Return (x, y) of the center of cell containing provided text 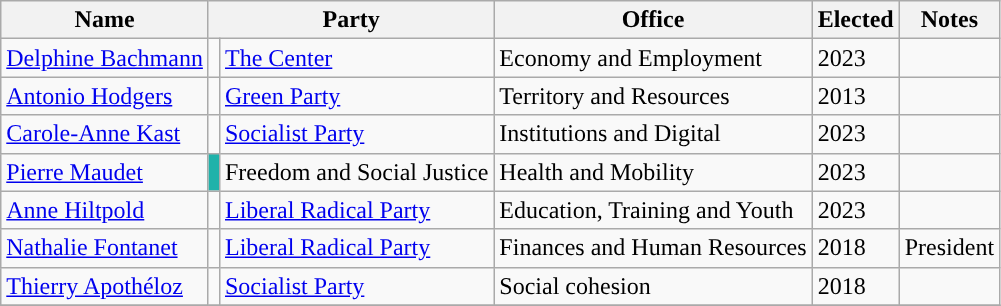
Antonio Hodgers (105, 96)
Elected (856, 20)
Pierre Maudet (105, 172)
President (949, 248)
Economy and Employment (653, 58)
Health and Mobility (653, 172)
Office (653, 20)
Education, Training and Youth (653, 210)
Nathalie Fontanet (105, 248)
Notes (949, 20)
Social cohesion (653, 286)
Finances and Human Resources (653, 248)
Thierry Apothéloz (105, 286)
Carole-Anne Kast (105, 134)
Institutions and Digital (653, 134)
The Center (356, 58)
Freedom and Social Justice (356, 172)
Green Party (356, 96)
Anne Hiltpold (105, 210)
Name (105, 20)
2013 (856, 96)
Party (350, 20)
Delphine Bachmann (105, 58)
Territory and Resources (653, 96)
